For the text-containing cell, return its midpoint in [X, Y] coordinate format. 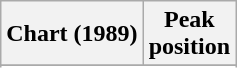
Chart (1989) [72, 34]
Peakposition [189, 34]
